Identify which cell holds the provided text, then report its [x, y] central coordinate. 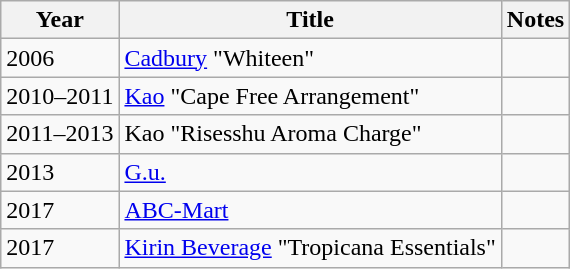
2006 [60, 58]
Cadbury "Whiteen" [310, 58]
Notes [535, 20]
2013 [60, 172]
Kao "Cape Free Arrangement" [310, 96]
ABC-Mart [310, 210]
Title [310, 20]
Kao "Risesshu Aroma Charge" [310, 134]
2010–2011 [60, 96]
Year [60, 20]
Kirin Beverage "Tropicana Essentials" [310, 248]
2011–2013 [60, 134]
G.u. [310, 172]
